Scan for the cell matching the given text and deliver its [x, y] coordinate at center. 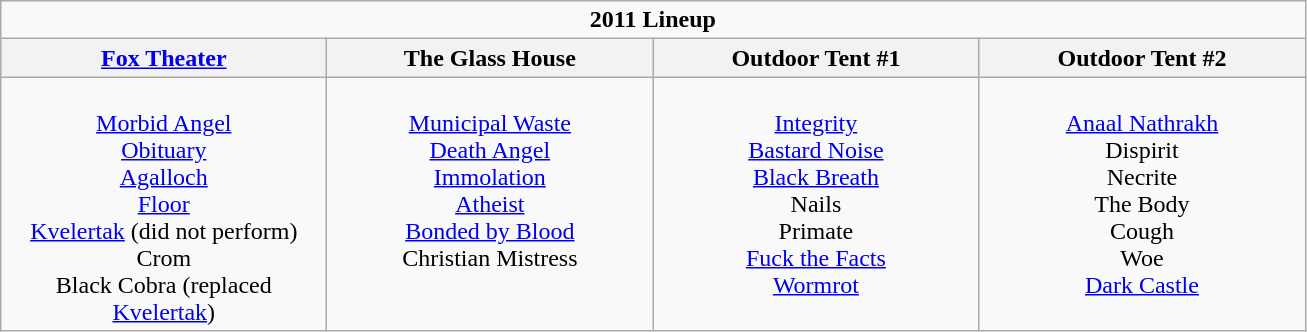
Municipal Waste Death Angel Immolation Atheist Bonded by Blood Christian Mistress [490, 204]
Anaal Nathrakh Dispirit Necrite The Body Cough Woe Dark Castle [1142, 204]
2011 Lineup [653, 20]
Outdoor Tent #1 [816, 58]
Outdoor Tent #2 [1142, 58]
Fox Theater [164, 58]
Morbid Angel Obituary Agalloch Floor Kvelertak (did not perform) Crom Black Cobra (replaced Kvelertak) [164, 204]
Integrity Bastard Noise Black Breath Nails Primate Fuck the Facts Wormrot [816, 204]
The Glass House [490, 58]
